Scan for the cell matching the given text and deliver its (x, y) coordinate at center. 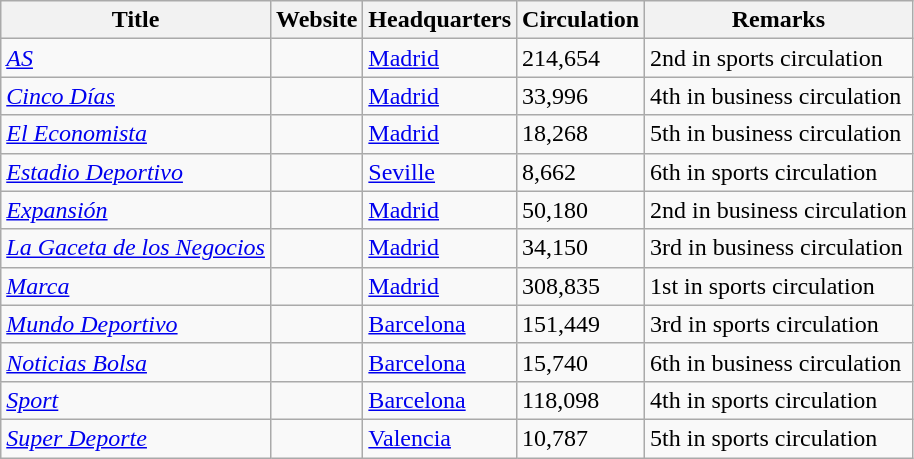
Noticias Bolsa (136, 362)
Estadio Deportivo (136, 172)
3rd in sports circulation (779, 324)
AS (136, 58)
34,150 (581, 248)
Remarks (779, 20)
18,268 (581, 134)
308,835 (581, 286)
8,662 (581, 172)
3rd in business circulation (779, 248)
10,787 (581, 438)
151,449 (581, 324)
Super Deporte (136, 438)
2nd in sports circulation (779, 58)
4th in business circulation (779, 96)
Sport (136, 400)
Website (316, 20)
5th in business circulation (779, 134)
2nd in business circulation (779, 210)
Circulation (581, 20)
La Gaceta de los Negocios (136, 248)
6th in business circulation (779, 362)
1st in sports circulation (779, 286)
Seville (440, 172)
214,654 (581, 58)
5th in sports circulation (779, 438)
15,740 (581, 362)
Expansión (136, 210)
50,180 (581, 210)
118,098 (581, 400)
Cinco Días (136, 96)
33,996 (581, 96)
Headquarters (440, 20)
Mundo Deportivo (136, 324)
Title (136, 20)
4th in sports circulation (779, 400)
El Economista (136, 134)
Marca (136, 286)
Valencia (440, 438)
6th in sports circulation (779, 172)
